Determine the [x, y] coordinate at the center of the cell enclosing the given text.  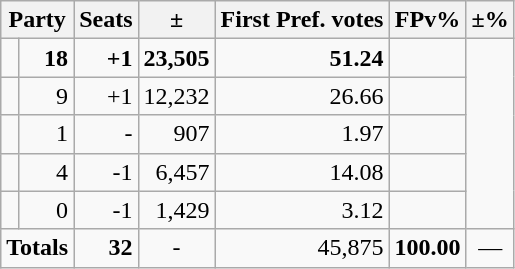
3.12 [302, 210]
51.24 [302, 58]
4 [46, 172]
1,429 [176, 210]
907 [176, 134]
± [176, 20]
26.66 [302, 96]
±% [490, 20]
100.00 [428, 248]
45,875 [302, 248]
Totals [38, 248]
9 [46, 96]
0 [46, 210]
— [490, 248]
23,505 [176, 58]
Party [38, 20]
12,232 [176, 96]
32 [106, 248]
6,457 [176, 172]
1 [46, 134]
14.08 [302, 172]
Seats [106, 20]
First Pref. votes [302, 20]
18 [46, 58]
1.97 [302, 134]
FPv% [428, 20]
